Extract the (X, Y) coordinate from the center of the cell holding the provided text.  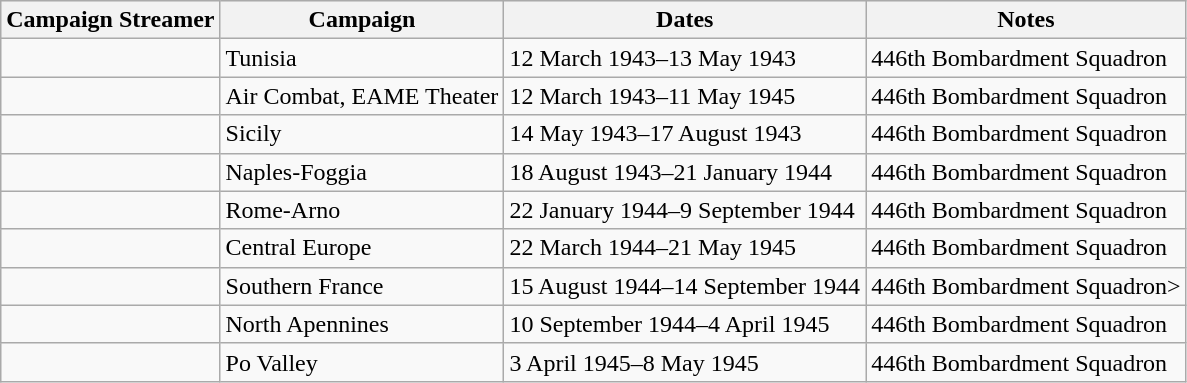
Naples-Foggia (362, 172)
Tunisia (362, 58)
14 May 1943–17 August 1943 (685, 134)
15 August 1944–14 September 1944 (685, 286)
Dates (685, 20)
Po Valley (362, 362)
Notes (1026, 20)
Sicily (362, 134)
Air Combat, EAME Theater (362, 96)
3 April 1945–8 May 1945 (685, 362)
22 March 1944–21 May 1945 (685, 248)
10 September 1944–4 April 1945 (685, 324)
446th Bombardment Squadron> (1026, 286)
12 March 1943–11 May 1945 (685, 96)
Rome-Arno (362, 210)
Central Europe (362, 248)
Campaign Streamer (110, 20)
12 March 1943–13 May 1943 (685, 58)
North Apennines (362, 324)
18 August 1943–21 January 1944 (685, 172)
Southern France (362, 286)
Campaign (362, 20)
22 January 1944–9 September 1944 (685, 210)
